Return the (X, Y) coordinate for the center point of the cell that contains the specified text.  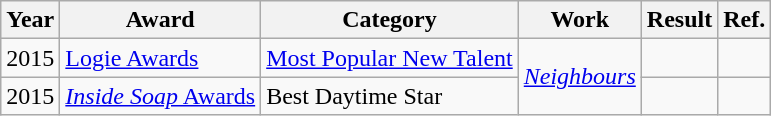
Year (30, 20)
Best Daytime Star (390, 96)
Category (390, 20)
Inside Soap Awards (160, 96)
Work (580, 20)
Award (160, 20)
Result (679, 20)
Most Popular New Talent (390, 58)
Ref. (744, 20)
Logie Awards (160, 58)
Neighbours (580, 77)
